Pinpoint the cell where the given text exists, returning its [x, y] midpoint coordinate. 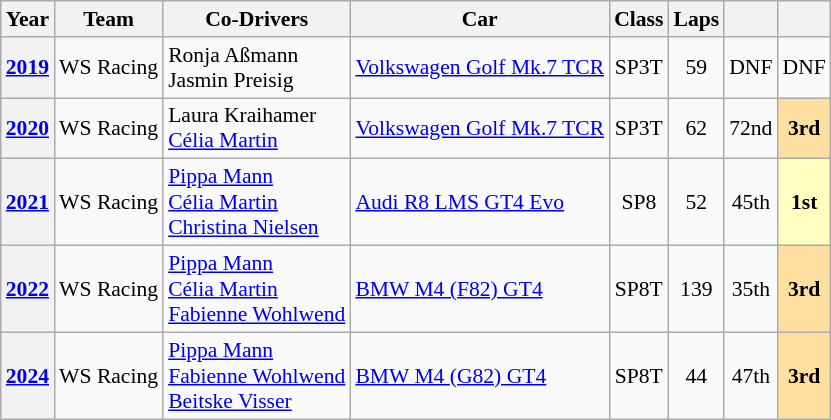
BMW M4 (G82) GT4 [480, 376]
Audi R8 LMS GT4 Evo [480, 202]
BMW M4 (F82) GT4 [480, 290]
Pippa Mann Célia Martin Fabienne Wohlwend [256, 290]
Pippa Mann Célia Martin Christina Nielsen [256, 202]
44 [696, 376]
59 [696, 68]
47th [750, 376]
Pippa Mann Fabienne Wohlwend Beitske Visser [256, 376]
Laura Kraihamer Célia Martin [256, 128]
62 [696, 128]
2021 [28, 202]
Team [108, 19]
2022 [28, 290]
Laps [696, 19]
2019 [28, 68]
Ronja Aßmann Jasmin Preisig [256, 68]
35th [750, 290]
Class [638, 19]
SP8 [638, 202]
Year [28, 19]
139 [696, 290]
52 [696, 202]
45th [750, 202]
1st [804, 202]
Car [480, 19]
2020 [28, 128]
2024 [28, 376]
72nd [750, 128]
Co-Drivers [256, 19]
